Provide the [x, y] coordinate of the cell's center where the given text is located.  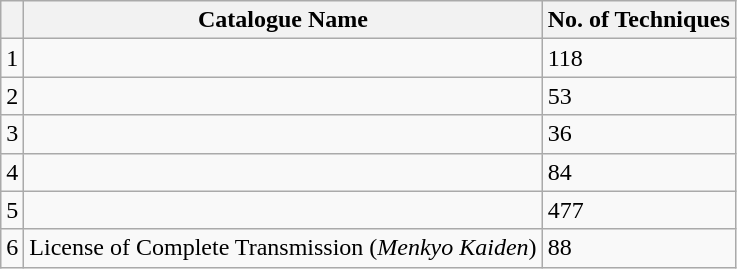
Catalogue Name [283, 20]
84 [638, 172]
88 [638, 248]
No. of Techniques [638, 20]
5 [12, 210]
4 [12, 172]
3 [12, 134]
License of Complete Transmission (Menkyo Kaiden) [283, 248]
6 [12, 248]
53 [638, 96]
2 [12, 96]
36 [638, 134]
118 [638, 58]
477 [638, 210]
1 [12, 58]
